Return [x, y] of the center of cell containing provided text 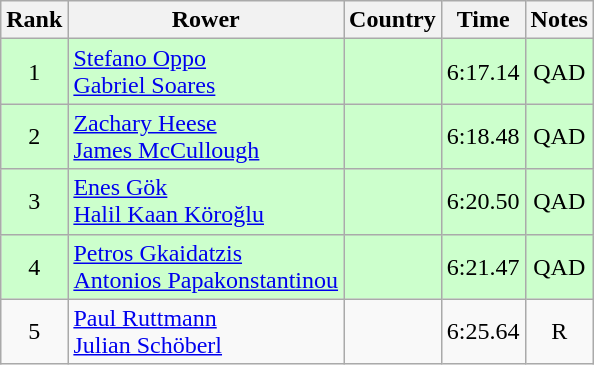
Time [483, 20]
Rower [206, 20]
5 [34, 332]
Stefano OppoGabriel Soares [206, 72]
2 [34, 136]
Petros GkaidatzisAntonios Papakonstantinou [206, 266]
Rank [34, 20]
6:17.14 [483, 72]
6:21.47 [483, 266]
Country [393, 20]
R [559, 332]
6:18.48 [483, 136]
3 [34, 202]
6:20.50 [483, 202]
Notes [559, 20]
Paul RuttmannJulian Schöberl [206, 332]
1 [34, 72]
Zachary HeeseJames McCullough [206, 136]
Enes GökHalil Kaan Köroğlu [206, 202]
4 [34, 266]
6:25.64 [483, 332]
